Search for the cell housing the specified text and yield its (x, y) center coordinate. 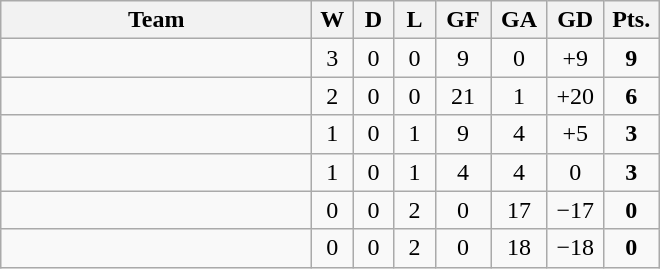
GA (519, 20)
GD (575, 20)
GF (463, 20)
+20 (575, 96)
−18 (575, 248)
17 (519, 210)
Pts. (631, 20)
18 (519, 248)
−17 (575, 210)
6 (631, 96)
+9 (575, 58)
21 (463, 96)
D (374, 20)
+5 (575, 134)
W (332, 20)
L (414, 20)
Team (156, 20)
